Determine the (x, y) coordinate at the center of the cell enclosing the given text.  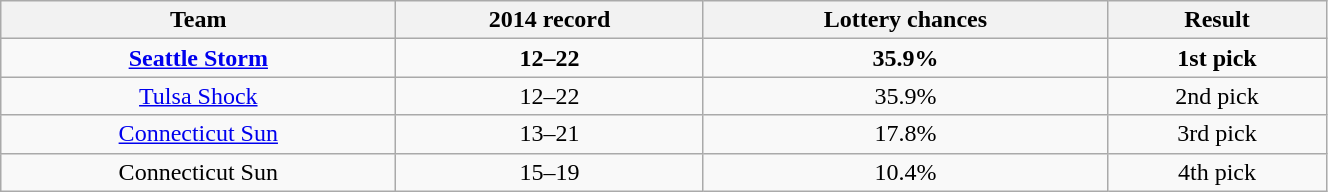
4th pick (1218, 172)
2nd pick (1218, 96)
Seattle Storm (198, 58)
Team (198, 20)
Result (1218, 20)
2014 record (550, 20)
17.8% (905, 134)
15–19 (550, 172)
Lottery chances (905, 20)
Tulsa Shock (198, 96)
10.4% (905, 172)
13–21 (550, 134)
1st pick (1218, 58)
3rd pick (1218, 134)
